Pinpoint the cell where the given text exists, returning its [x, y] midpoint coordinate. 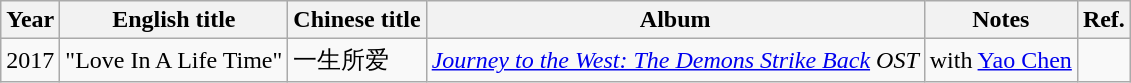
with Yao Chen [1000, 60]
Album [675, 20]
Ref. [1104, 20]
English title [174, 20]
Journey to the West: The Demons Strike Back OST [675, 60]
Notes [1000, 20]
Year [30, 20]
"Love In A Life Time" [174, 60]
2017 [30, 60]
Chinese title [357, 20]
一生所爱 [357, 60]
